Provide the (x, y) coordinate of the cell's center where the given text is located.  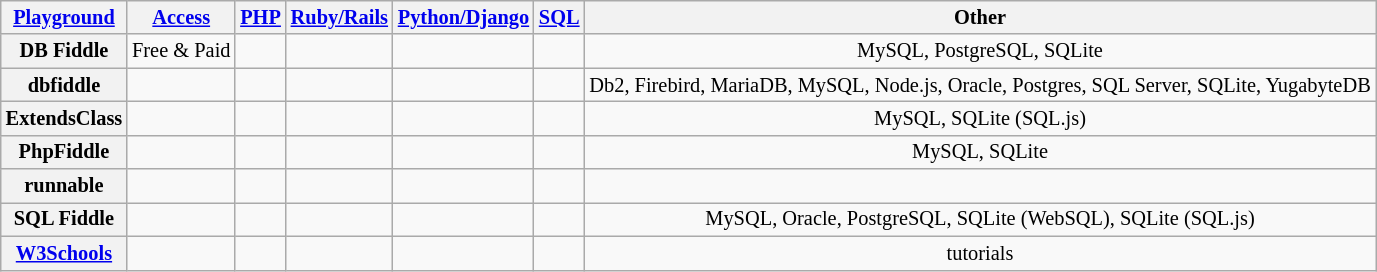
DB Fiddle (64, 51)
MySQL, SQLite (SQL.js) (980, 118)
Playground (64, 17)
Access (181, 17)
SQL Fiddle (64, 219)
PhpFiddle (64, 152)
Other (980, 17)
MySQL, PostgreSQL, SQLite (980, 51)
Python/Django (464, 17)
ExtendsClass (64, 118)
tutorials (980, 253)
runnable (64, 186)
SQL (559, 17)
Db2, Firebird, MariaDB, MySQL, Node.js, Oracle, Postgres, SQL Server, SQLite, YugabyteDB (980, 85)
MySQL, SQLite (980, 152)
MySQL, Oracle, PostgreSQL, SQLite (WebSQL), SQLite (SQL.js) (980, 219)
W3Schools (64, 253)
Free & Paid (181, 51)
PHP (260, 17)
dbfiddle (64, 85)
Ruby/Rails (340, 17)
